Output the [x, y] coordinate of the center of the cell containing the given text.  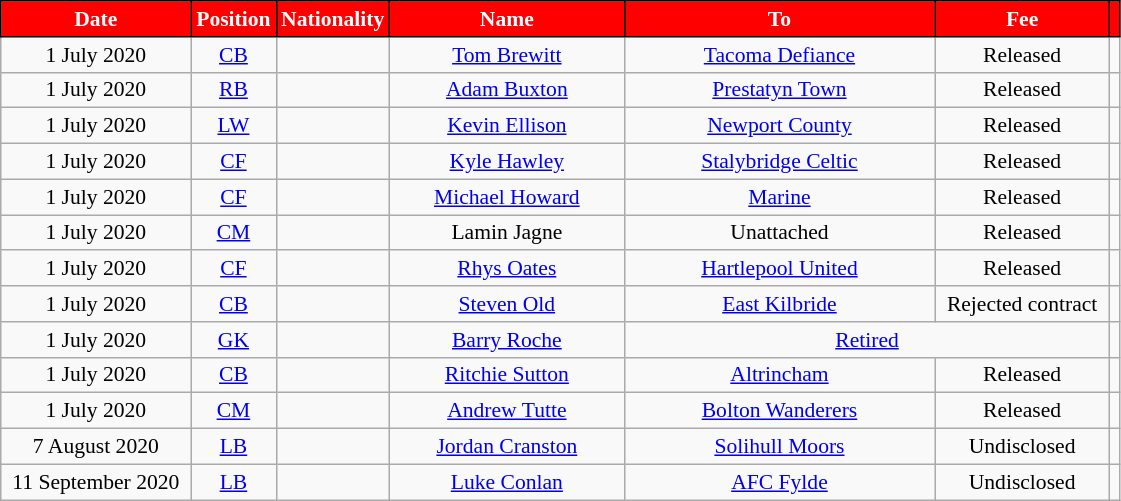
AFC Fylde [779, 482]
Tacoma Defiance [779, 55]
Retired [866, 340]
East Kilbride [779, 304]
Fee [1022, 19]
Name [506, 19]
11 September 2020 [96, 482]
LW [234, 126]
Jordan Cranston [506, 447]
To [779, 19]
Marine [779, 197]
Tom Brewitt [506, 55]
Barry Roche [506, 340]
Nationality [332, 19]
Kyle Hawley [506, 162]
Lamin Jagne [506, 233]
RB [234, 90]
Hartlepool United [779, 269]
Andrew Tutte [506, 411]
Date [96, 19]
Bolton Wanderers [779, 411]
Michael Howard [506, 197]
Altrincham [779, 375]
Prestatyn Town [779, 90]
Stalybridge Celtic [779, 162]
Position [234, 19]
Luke Conlan [506, 482]
Newport County [779, 126]
Rejected contract [1022, 304]
Solihull Moors [779, 447]
7 August 2020 [96, 447]
Steven Old [506, 304]
Adam Buxton [506, 90]
Unattached [779, 233]
GK [234, 340]
Ritchie Sutton [506, 375]
Kevin Ellison [506, 126]
Rhys Oates [506, 269]
